Detect which cell encompasses the target text, then output its [X, Y] center coordinate. 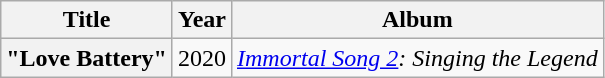
Immortal Song 2: Singing the Legend [417, 58]
Title [87, 20]
"Love Battery" [87, 58]
2020 [202, 58]
Album [417, 20]
Year [202, 20]
